Output the (X, Y) coordinate of the center of the cell containing the given text.  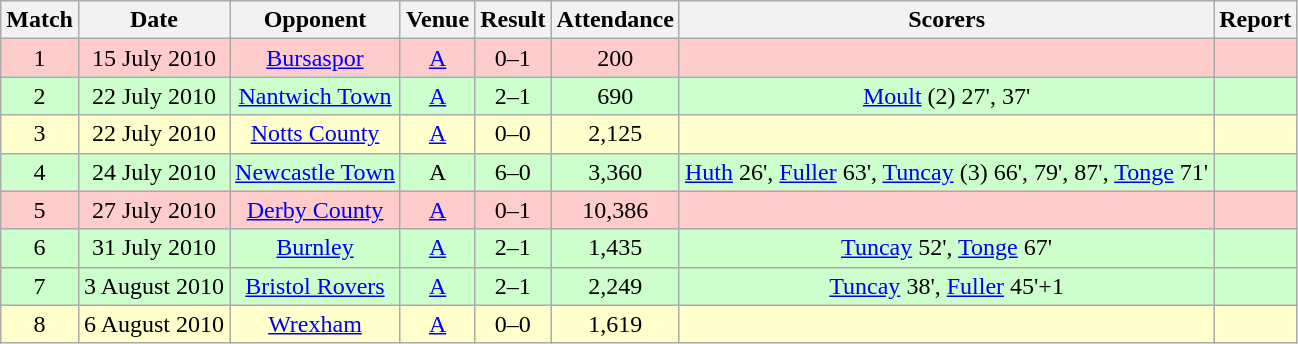
31 July 2010 (154, 248)
4 (40, 172)
Venue (437, 20)
Scorers (946, 20)
Match (40, 20)
6 August 2010 (154, 324)
Burnley (316, 248)
Bursaspor (316, 58)
Derby County (316, 210)
5 (40, 210)
690 (615, 96)
Report (1256, 20)
Tuncay 38', Fuller 45'+1 (946, 286)
6 (40, 248)
Tuncay 52', Tonge 67' (946, 248)
1,435 (615, 248)
3 (40, 134)
2,249 (615, 286)
1 (40, 58)
3,360 (615, 172)
Bristol Rovers (316, 286)
3 August 2010 (154, 286)
7 (40, 286)
27 July 2010 (154, 210)
Date (154, 20)
8 (40, 324)
Huth 26', Fuller 63', Tuncay (3) 66', 79', 87', Tonge 71' (946, 172)
2,125 (615, 134)
Opponent (316, 20)
1,619 (615, 324)
15 July 2010 (154, 58)
200 (615, 58)
6–0 (513, 172)
Attendance (615, 20)
10,386 (615, 210)
Moult (2) 27', 37' (946, 96)
Newcastle Town (316, 172)
Result (513, 20)
Notts County (316, 134)
2 (40, 96)
24 July 2010 (154, 172)
Nantwich Town (316, 96)
Wrexham (316, 324)
